Locate the cell with the specified text and output its (x, y) center coordinate. 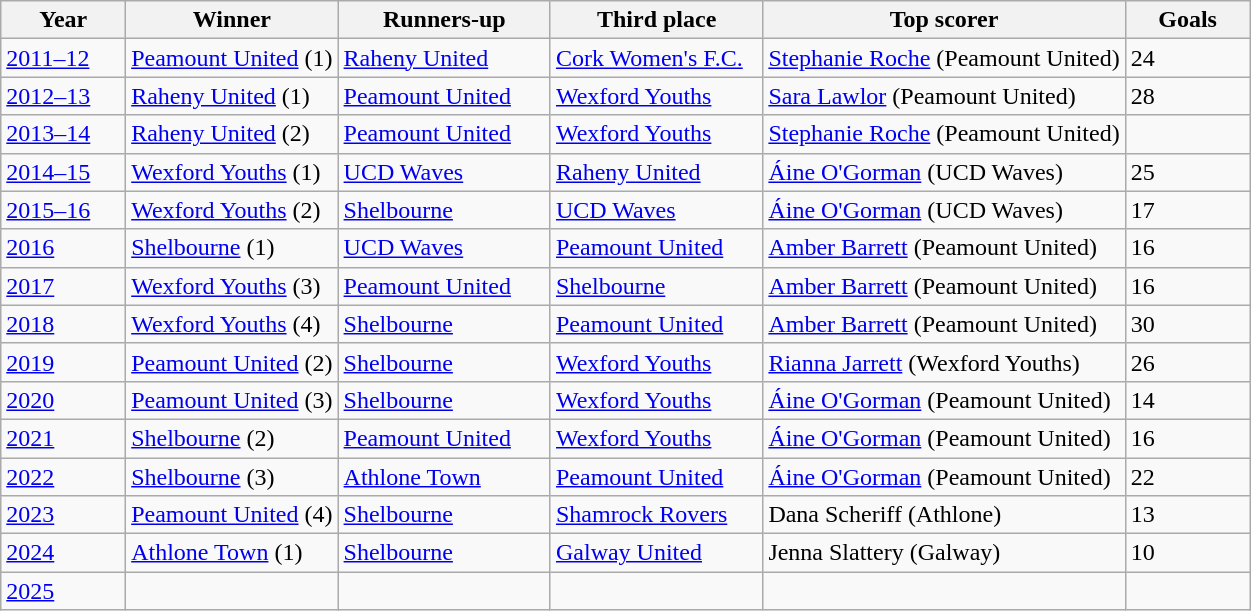
25 (1188, 172)
Peamount United (3) (232, 400)
Peamount United (4) (232, 515)
Shelbourne (1) (232, 248)
2012–13 (64, 96)
Cork Women's F.C. (656, 58)
2021 (64, 438)
Dana Scheriff (Athlone) (944, 515)
2015–16 (64, 210)
13 (1188, 515)
Raheny United (2) (232, 134)
Wexford Youths (4) (232, 324)
17 (1188, 210)
2016 (64, 248)
Athlone Town (1) (232, 553)
Shelbourne (3) (232, 477)
Year (64, 20)
2023 (64, 515)
2014–15 (64, 172)
Raheny United (1) (232, 96)
30 (1188, 324)
14 (1188, 400)
Wexford Youths (3) (232, 286)
Top scorer (944, 20)
2024 (64, 553)
10 (1188, 553)
Jenna Slattery (Galway) (944, 553)
2025 (64, 591)
2017 (64, 286)
24 (1188, 58)
2011–12 (64, 58)
Shamrock Rovers (656, 515)
22 (1188, 477)
Rianna Jarrett (Wexford Youths) (944, 362)
Wexford Youths (1) (232, 172)
Runners-up (444, 20)
Wexford Youths (2) (232, 210)
28 (1188, 96)
Peamount United (2) (232, 362)
Sara Lawlor (Peamount United) (944, 96)
2019 (64, 362)
Third place (656, 20)
Shelbourne (2) (232, 438)
Athlone Town (444, 477)
Winner (232, 20)
Peamount United (1) (232, 58)
26 (1188, 362)
Goals (1188, 20)
2018 (64, 324)
2022 (64, 477)
2013–14 (64, 134)
2020 (64, 400)
Galway United (656, 553)
